Provide the [X, Y] coordinate of the cell's center where the given text is located.  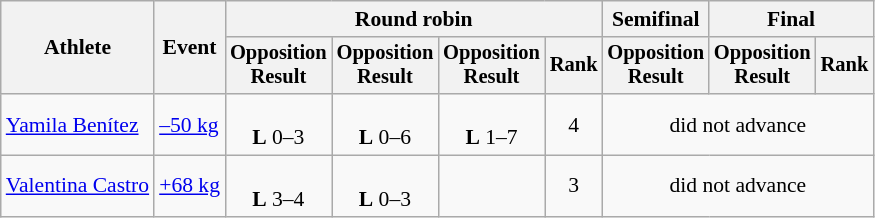
Round robin [414, 19]
L 3–4 [278, 186]
4 [574, 124]
–50 kg [190, 124]
Event [190, 48]
3 [574, 186]
Yamila Benítez [78, 124]
Semifinal [656, 19]
Athlete [78, 48]
+68 kg [190, 186]
Valentina Castro [78, 186]
Final [791, 19]
L 0–6 [386, 124]
L 1–7 [492, 124]
